Capture the cell that displays the provided text and extract its (x, y) central coordinate. 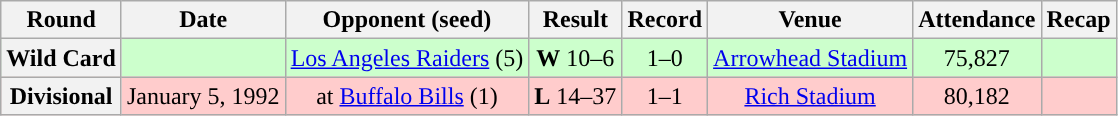
Rich Stadium (810, 96)
Round (62, 20)
Record (665, 20)
Venue (810, 20)
Divisional (62, 96)
Recap (1078, 20)
1–1 (665, 96)
1–0 (665, 58)
80,182 (977, 96)
W 10–6 (576, 58)
Opponent (seed) (407, 20)
at Buffalo Bills (1) (407, 96)
Attendance (977, 20)
Result (576, 20)
January 5, 1992 (203, 96)
L 14–37 (576, 96)
Los Angeles Raiders (5) (407, 58)
Arrowhead Stadium (810, 58)
75,827 (977, 58)
Wild Card (62, 58)
Date (203, 20)
